Output the (X, Y) coordinate of the center of the cell containing the given text.  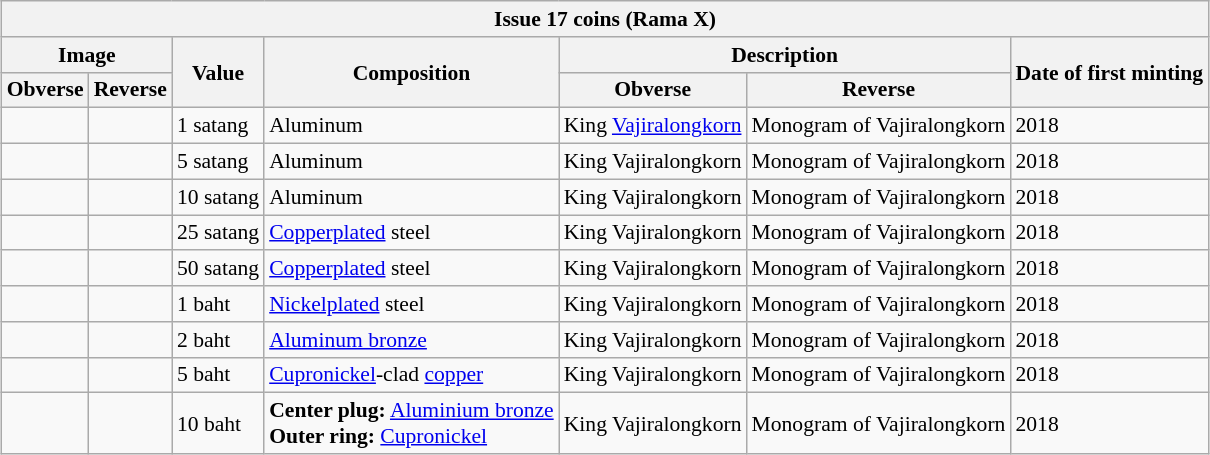
1 baht (218, 304)
Cupronickel-clad copper (412, 375)
25 satang (218, 233)
Issue 17 coins (Rama X) (605, 19)
Value (218, 72)
Center plug: Aluminium bronzeOuter ring: Cupronickel (412, 424)
Composition (412, 72)
Aluminum bronze (412, 340)
Date of first minting (1109, 72)
1 satang (218, 126)
Description (785, 55)
50 satang (218, 269)
5 baht (218, 375)
Nickelplated steel (412, 304)
10 baht (218, 424)
Image (87, 55)
10 satang (218, 197)
2 baht (218, 340)
5 satang (218, 162)
